Return [X, Y] of the center of cell containing provided text 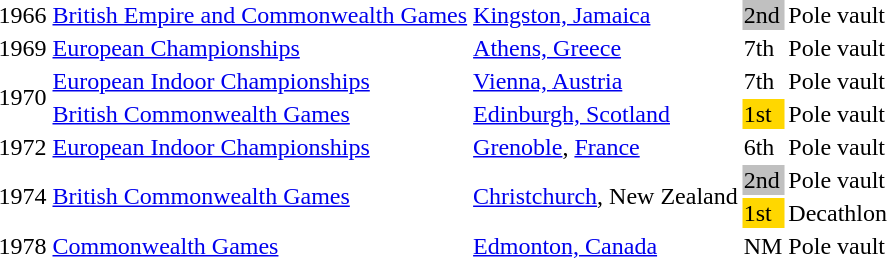
Athens, Greece [606, 48]
European Championships [260, 48]
Grenoble, France [606, 147]
Edinburgh, Scotland [606, 114]
Christchurch, New Zealand [606, 196]
Vienna, Austria [606, 81]
6th [763, 147]
British Empire and Commonwealth Games [260, 15]
Kingston, Jamaica [606, 15]
